Return (X, Y) of the center of cell containing provided text 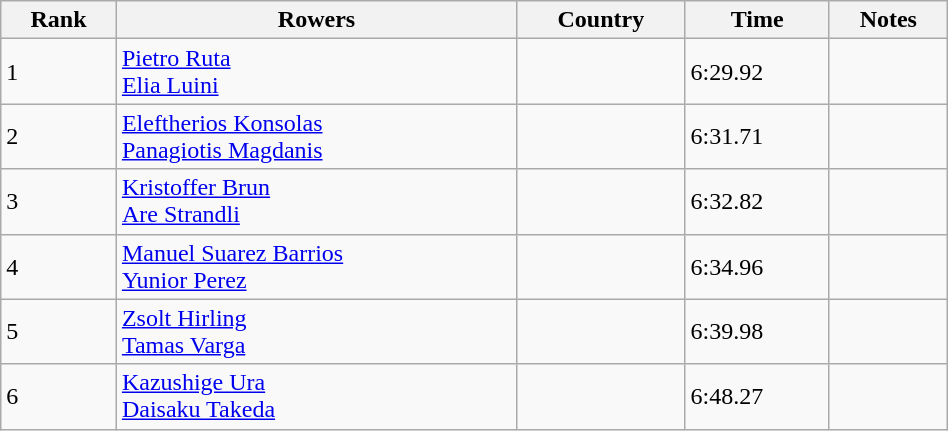
1 (59, 72)
5 (59, 332)
Kristoffer BrunAre Strandli (316, 202)
Manuel Suarez BarriosYunior Perez (316, 266)
6:39.98 (757, 332)
Zsolt HirlingTamas Varga (316, 332)
Kazushige UraDaisaku Takeda (316, 396)
Pietro RutaElia Luini (316, 72)
6:31.71 (757, 136)
Rowers (316, 20)
3 (59, 202)
6:29.92 (757, 72)
6:32.82 (757, 202)
Time (757, 20)
Eleftherios KonsolasPanagiotis Magdanis (316, 136)
Rank (59, 20)
6 (59, 396)
Notes (888, 20)
2 (59, 136)
4 (59, 266)
Country (601, 20)
6:34.96 (757, 266)
6:48.27 (757, 396)
